Find where the given text appears and provide that cell's center as (X, Y) coordinate. 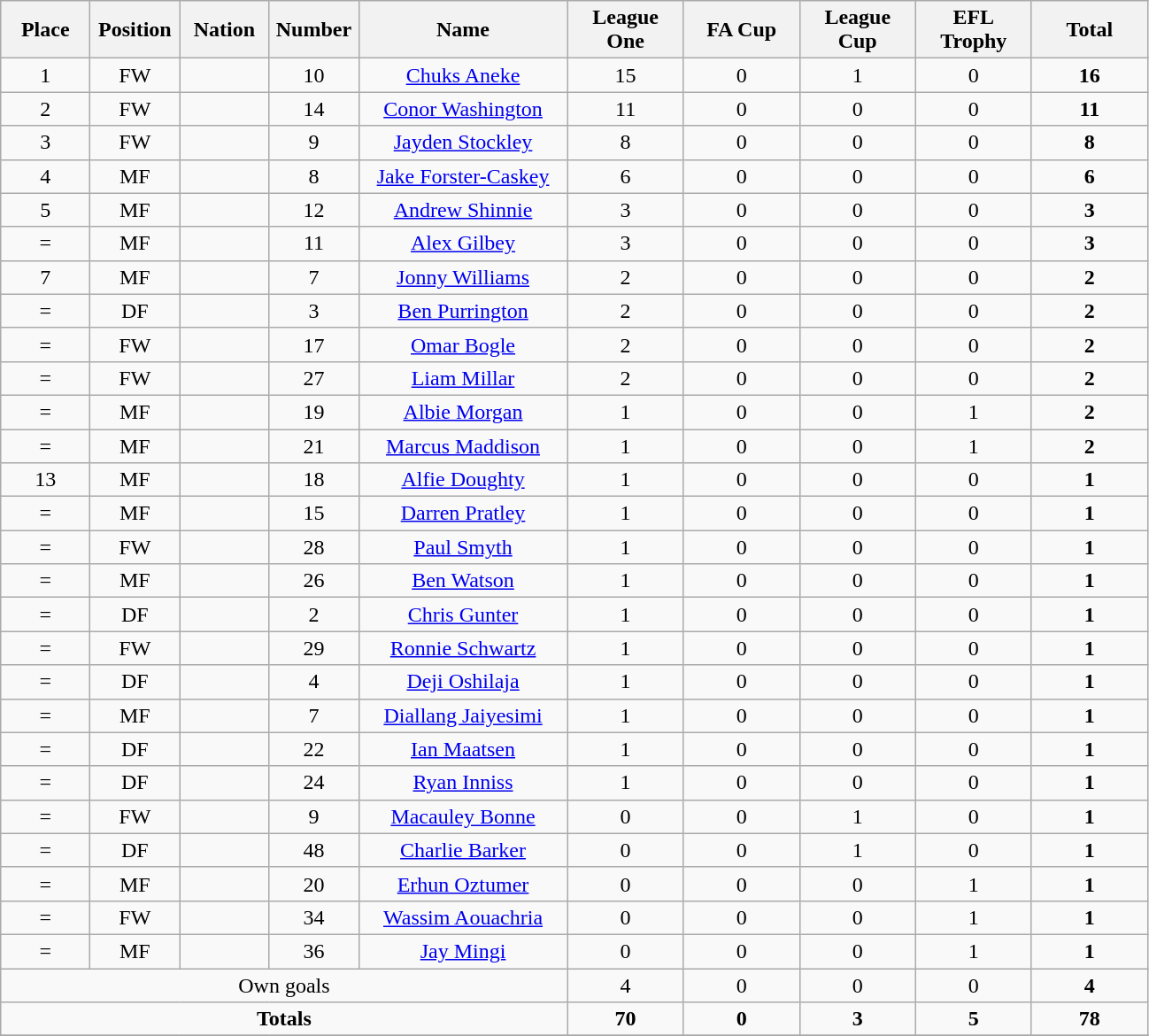
16 (1089, 75)
Erhun Oztumer (463, 884)
18 (313, 480)
Jake Forster-Caskey (463, 176)
Paul Smyth (463, 547)
Nation (225, 30)
19 (313, 412)
Place (46, 30)
29 (313, 648)
Alex Gilbey (463, 244)
Jay Mingi (463, 951)
70 (625, 1019)
Andrew Shinnie (463, 210)
Ryan Inniss (463, 783)
Charlie Barker (463, 850)
34 (313, 917)
26 (313, 581)
Alfie Doughty (463, 480)
Jonny Williams (463, 277)
Ronnie Schwartz (463, 648)
Number (313, 30)
Conor Washington (463, 109)
Macauley Bonne (463, 816)
Chris Gunter (463, 615)
21 (313, 445)
Totals (284, 1019)
10 (313, 75)
27 (313, 378)
Deji Oshilaja (463, 682)
17 (313, 344)
Darren Pratley (463, 514)
Marcus Maddison (463, 445)
Jayden Stockley (463, 143)
78 (1089, 1019)
20 (313, 884)
Name (463, 30)
Albie Morgan (463, 412)
Liam Millar (463, 378)
22 (313, 749)
EFL Trophy (974, 30)
48 (313, 850)
Omar Bogle (463, 344)
League One (625, 30)
League Cup (857, 30)
24 (313, 783)
Diallang Jaiyesimi (463, 715)
13 (46, 480)
Ben Watson (463, 581)
Chuks Aneke (463, 75)
36 (313, 951)
14 (313, 109)
FA Cup (742, 30)
Ben Purrington (463, 311)
Own goals (284, 986)
28 (313, 547)
Total (1089, 30)
12 (313, 210)
Ian Maatsen (463, 749)
Wassim Aouachria (463, 917)
Position (135, 30)
